Search for the cell housing the specified text and yield its (x, y) center coordinate. 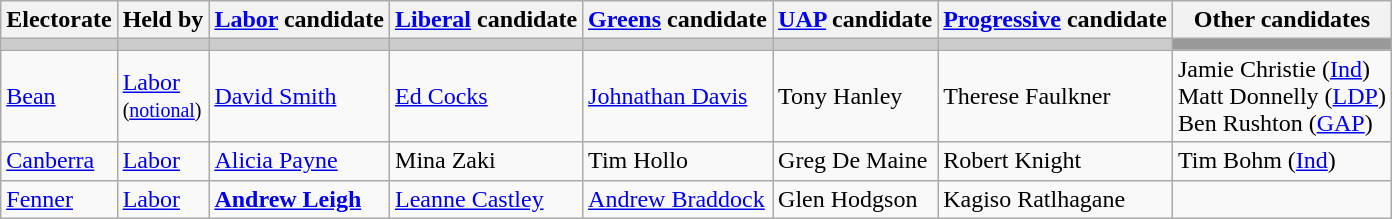
Alicia Payne (300, 161)
Electorate (59, 20)
Held by (163, 20)
Other candidates (1282, 20)
Liberal candidate (486, 20)
Glen Hodgson (856, 199)
Therese Faulkner (1056, 96)
Kagiso Ratlhagane (1056, 199)
Mina Zaki (486, 161)
Progressive candidate (1056, 20)
Canberra (59, 161)
Fenner (59, 199)
Tim Hollo (678, 161)
Jamie Christie (Ind)Matt Donnelly (LDP)Ben Rushton (GAP) (1282, 96)
Labor(notional) (163, 96)
Tony Hanley (856, 96)
Robert Knight (1056, 161)
Labor candidate (300, 20)
Johnathan Davis (678, 96)
Andrew Braddock (678, 199)
Bean (59, 96)
UAP candidate (856, 20)
Tim Bohm (Ind) (1282, 161)
Ed Cocks (486, 96)
Greens candidate (678, 20)
Leanne Castley (486, 199)
David Smith (300, 96)
Greg De Maine (856, 161)
Andrew Leigh (300, 199)
